Return [X, Y] of the center of cell containing provided text 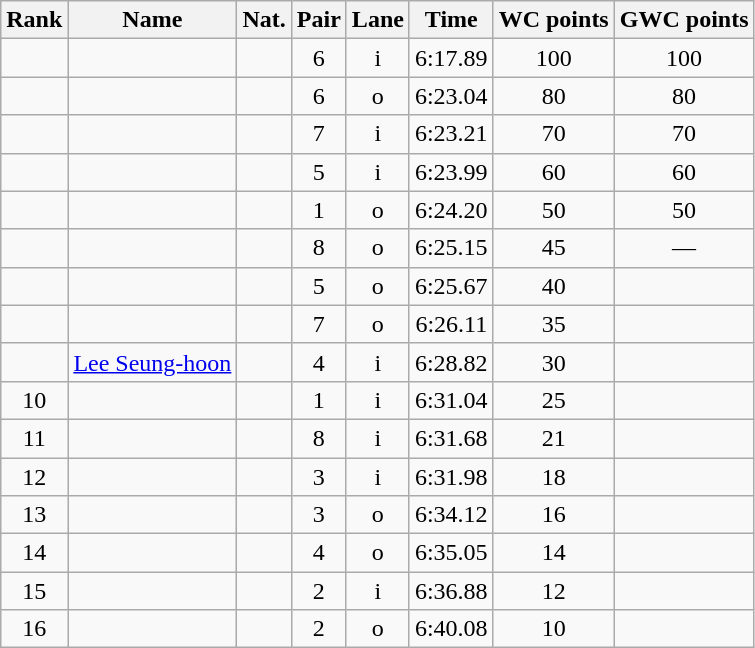
6:24.20 [451, 210]
6:26.11 [451, 324]
Lane [378, 20]
Rank [34, 20]
Pair [318, 20]
6:23.99 [451, 172]
13 [34, 515]
25 [554, 400]
6:31.68 [451, 438]
6:34.12 [451, 515]
45 [554, 248]
6:23.21 [451, 134]
Time [451, 20]
Nat. [264, 20]
Lee Seung-hoon [152, 362]
WC points [554, 20]
6:23.04 [451, 96]
Name [152, 20]
21 [554, 438]
6:17.89 [451, 58]
— [684, 248]
6:25.15 [451, 248]
40 [554, 286]
15 [34, 591]
11 [34, 438]
6:31.04 [451, 400]
6:40.08 [451, 629]
18 [554, 477]
30 [554, 362]
6:36.88 [451, 591]
35 [554, 324]
6:28.82 [451, 362]
GWC points [684, 20]
6:25.67 [451, 286]
6:35.05 [451, 553]
6:31.98 [451, 477]
